Extract the (X, Y) coordinate from the center of the cell holding the provided text.  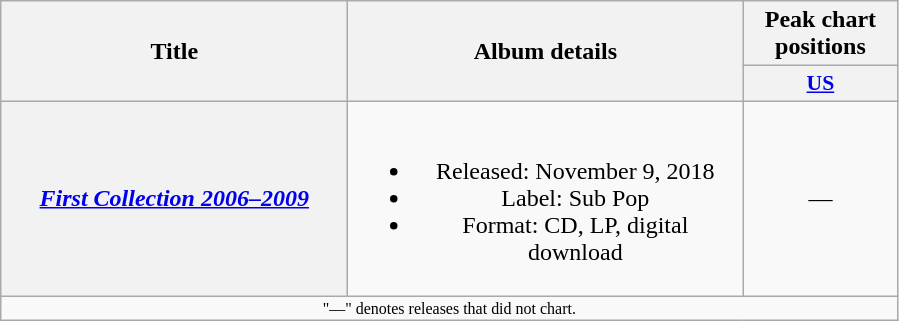
Title (174, 52)
"—" denotes releases that did not chart. (450, 308)
First Collection 2006–2009 (174, 198)
Album details (546, 52)
— (820, 198)
Released: November 9, 2018Label: Sub PopFormat: CD, LP, digital download (546, 198)
US (820, 84)
Peak chart positions (820, 34)
